Return (X, Y) of the center of cell containing provided text 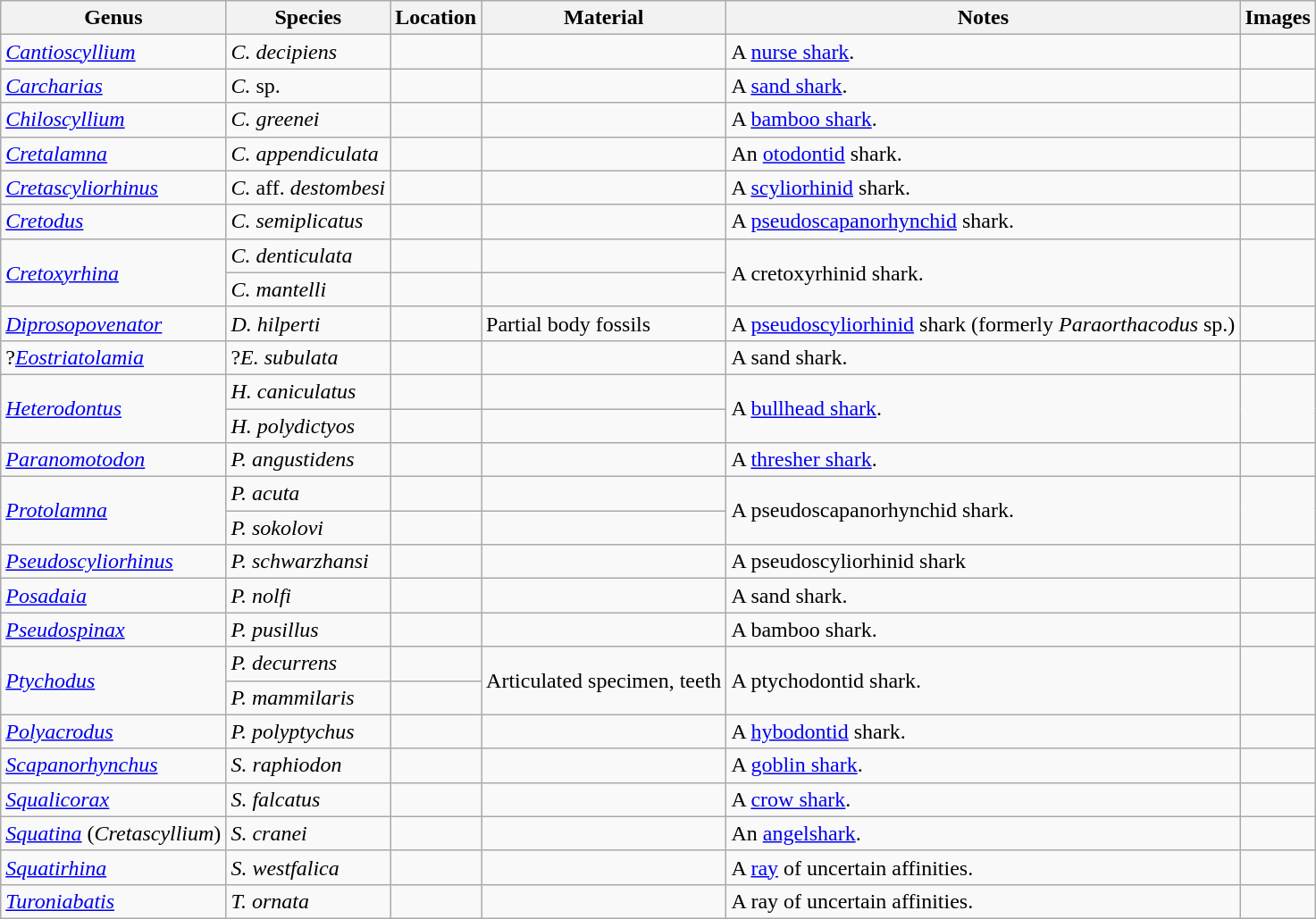
A hybodontid shark. (983, 731)
Posadaia (113, 596)
A cretoxyrhinid shark. (983, 272)
P. mammilaris (308, 698)
Protolamna (113, 511)
H. polydictyos (308, 426)
?E. subulata (308, 357)
P. angustidens (308, 460)
P. nolfi (308, 596)
Notes (983, 18)
P. polyptychus (308, 731)
Species (308, 18)
Pseudospinax (113, 630)
A pseudoscyliorhinid shark (983, 562)
Heterodontus (113, 408)
A ptychodontid shark. (983, 681)
Turoniabatis (113, 901)
P. sokolovi (308, 528)
A crow shark. (983, 799)
Squatirhina (113, 867)
C. denticulata (308, 255)
A nurse shark. (983, 52)
Material (604, 18)
A scyliorhinid shark. (983, 188)
A bullhead shark. (983, 408)
S. falcatus (308, 799)
P. pusillus (308, 630)
Pseudoscyliorhinus (113, 562)
Cretalamna (113, 154)
C. aff. destombesi (308, 188)
A thresher shark. (983, 460)
An otodontid shark. (983, 154)
Cretascyliorhinus (113, 188)
Squatina (Cretascyllium) (113, 833)
Polyacrodus (113, 731)
H. caniculatus (308, 391)
Genus (113, 18)
S. cranei (308, 833)
C. appendiculata (308, 154)
Ptychodus (113, 681)
S. westfalica (308, 867)
C. sp. (308, 86)
Scapanorhynchus (113, 765)
C. greenei (308, 120)
Cretodus (113, 221)
D. hilperti (308, 323)
C. mantelli (308, 289)
?Eostriatolamia (113, 357)
Images (1278, 18)
Cantioscyllium (113, 52)
P. acuta (308, 494)
An angelshark. (983, 833)
Diprosopovenator (113, 323)
A goblin shark. (983, 765)
A pseudoscyliorhinid shark (formerly Paraorthacodus sp.) (983, 323)
Carcharias (113, 86)
Squalicorax (113, 799)
Paranomotodon (113, 460)
P. schwarzhansi (308, 562)
Chiloscyllium (113, 120)
S. raphiodon (308, 765)
Articulated specimen, teeth (604, 681)
Partial body fossils (604, 323)
P. decurrens (308, 664)
C. decipiens (308, 52)
Location (436, 18)
T. ornata (308, 901)
C. semiplicatus (308, 221)
Cretoxyrhina (113, 272)
